For the text-containing cell, return its midpoint in (x, y) coordinate format. 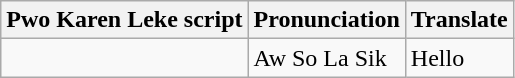
Pwo Karen Leke script (124, 20)
Aw So La Sik (326, 58)
Translate (459, 20)
Hello (459, 58)
Pronunciation (326, 20)
